Return [X, Y] of the center of cell containing provided text 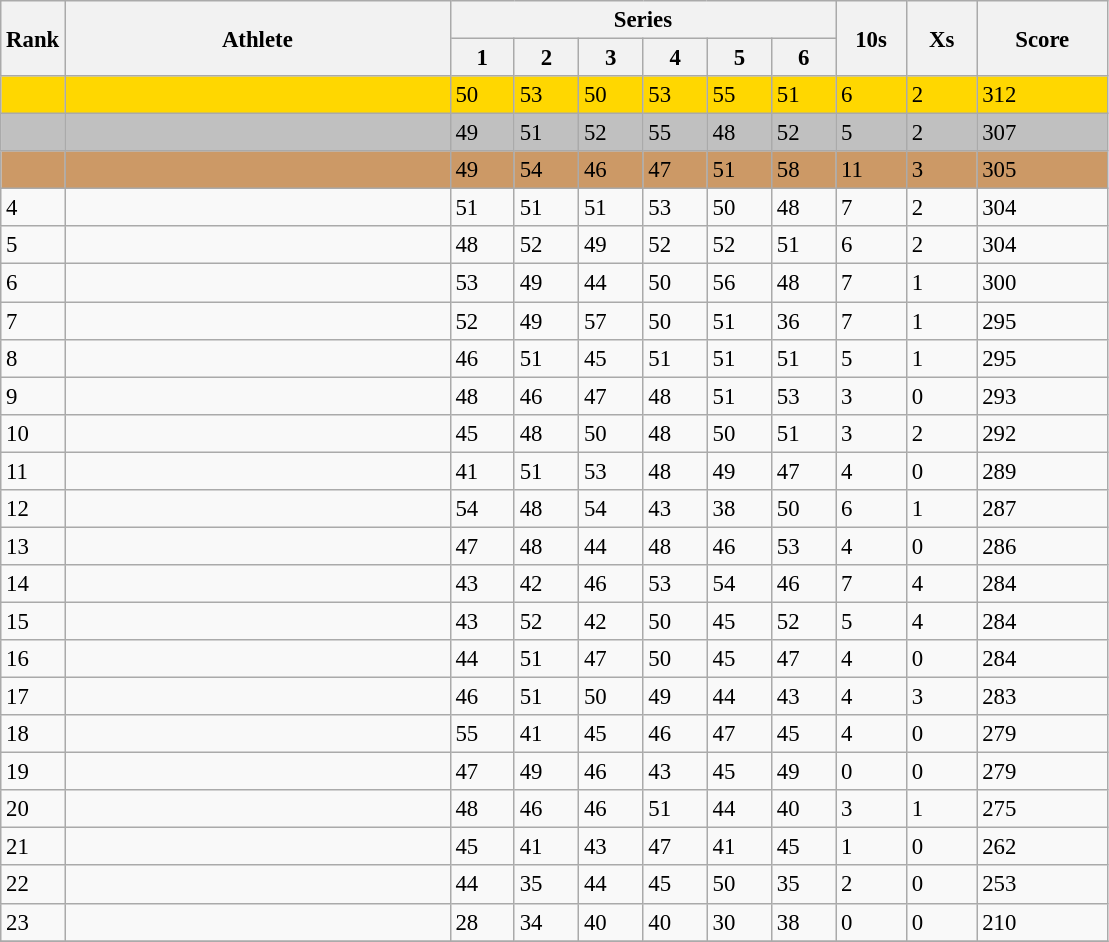
21 [33, 847]
12 [33, 509]
14 [33, 584]
312 [1042, 95]
307 [1042, 133]
58 [803, 170]
16 [33, 659]
305 [1042, 170]
23 [33, 922]
286 [1042, 546]
18 [33, 734]
253 [1042, 885]
13 [33, 546]
262 [1042, 847]
Athlete [258, 38]
275 [1042, 809]
10s [872, 38]
20 [33, 809]
Series [643, 20]
210 [1042, 922]
19 [33, 772]
36 [803, 321]
287 [1042, 509]
8 [33, 358]
34 [546, 922]
28 [482, 922]
300 [1042, 283]
Rank [33, 38]
57 [611, 321]
283 [1042, 697]
30 [739, 922]
293 [1042, 396]
292 [1042, 433]
10 [33, 433]
Score [1042, 38]
15 [33, 621]
22 [33, 885]
9 [33, 396]
Xs [942, 38]
17 [33, 697]
56 [739, 283]
289 [1042, 471]
